Detect which cell encompasses the target text, then output its [x, y] center coordinate. 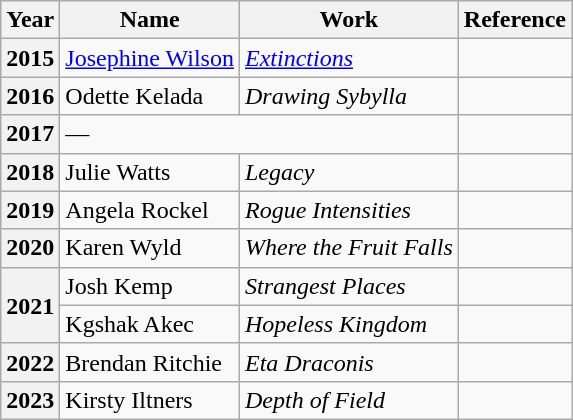
Year [30, 20]
2021 [30, 305]
Kirsty Iltners [150, 400]
Legacy [348, 172]
2019 [30, 210]
Kgshak Akec [150, 324]
Odette Kelada [150, 96]
Karen Wyld [150, 248]
Depth of Field [348, 400]
Brendan Ritchie [150, 362]
2020 [30, 248]
Extinctions [348, 58]
Josephine Wilson [150, 58]
— [259, 134]
Julie Watts [150, 172]
Eta Draconis [348, 362]
Angela Rockel [150, 210]
Where the Fruit Falls [348, 248]
Reference [514, 20]
Work [348, 20]
Hopeless Kingdom [348, 324]
Drawing Sybylla [348, 96]
2018 [30, 172]
2017 [30, 134]
Name [150, 20]
Rogue Intensities [348, 210]
2022 [30, 362]
2016 [30, 96]
Strangest Places [348, 286]
Josh Kemp [150, 286]
2023 [30, 400]
2015 [30, 58]
